Output the (x, y) coordinate of the center of the cell containing the given text.  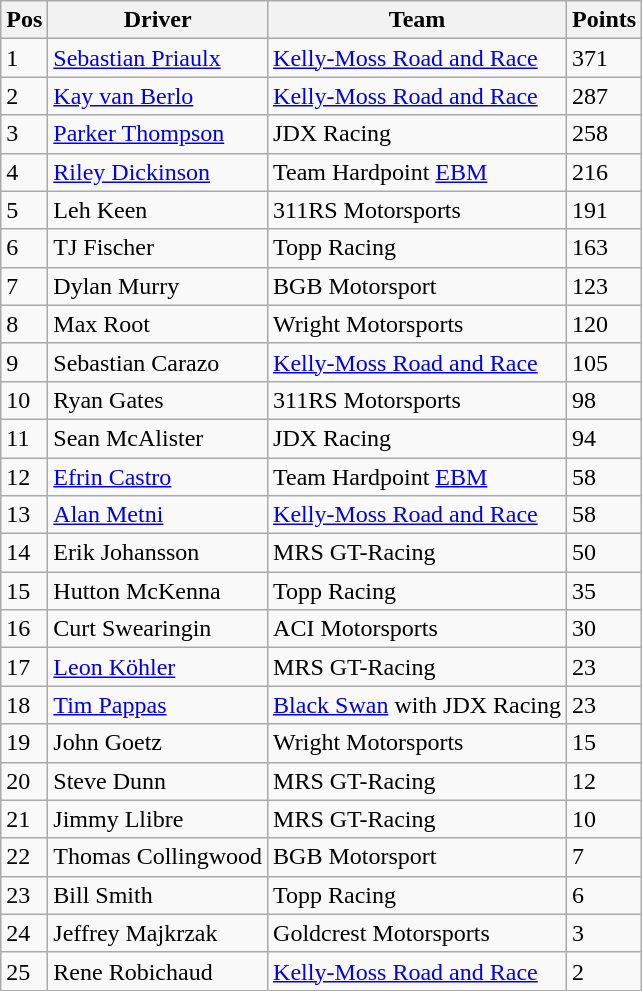
24 (24, 933)
258 (604, 134)
20 (24, 781)
Efrin Castro (158, 477)
Tim Pappas (158, 705)
17 (24, 667)
25 (24, 971)
Ryan Gates (158, 400)
163 (604, 248)
Riley Dickinson (158, 172)
371 (604, 58)
Curt Swearingin (158, 629)
120 (604, 324)
Hutton McKenna (158, 591)
Alan Metni (158, 515)
11 (24, 438)
Sebastian Carazo (158, 362)
Team (418, 20)
123 (604, 286)
50 (604, 553)
Bill Smith (158, 895)
14 (24, 553)
8 (24, 324)
13 (24, 515)
5 (24, 210)
TJ Fischer (158, 248)
216 (604, 172)
16 (24, 629)
Black Swan with JDX Racing (418, 705)
Leon Köhler (158, 667)
22 (24, 857)
Dylan Murry (158, 286)
19 (24, 743)
287 (604, 96)
Pos (24, 20)
Sean McAlister (158, 438)
Points (604, 20)
30 (604, 629)
18 (24, 705)
Jimmy Llibre (158, 819)
35 (604, 591)
Sebastian Priaulx (158, 58)
Thomas Collingwood (158, 857)
Parker Thompson (158, 134)
Leh Keen (158, 210)
Steve Dunn (158, 781)
Max Root (158, 324)
Kay van Berlo (158, 96)
Jeffrey Majkrzak (158, 933)
191 (604, 210)
4 (24, 172)
9 (24, 362)
Erik Johansson (158, 553)
1 (24, 58)
21 (24, 819)
98 (604, 400)
Rene Robichaud (158, 971)
105 (604, 362)
94 (604, 438)
John Goetz (158, 743)
Goldcrest Motorsports (418, 933)
Driver (158, 20)
ACI Motorsports (418, 629)
